Find where the given text appears and provide that cell's center as (x, y) coordinate. 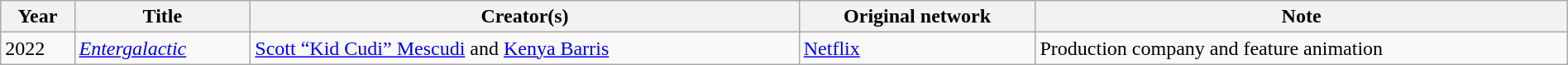
Netflix (917, 48)
Scott “Kid Cudi” Mescudi and Kenya Barris (524, 48)
Year (38, 17)
Creator(s) (524, 17)
Entergalactic (162, 48)
Title (162, 17)
Original network (917, 17)
Production company and feature animation (1302, 48)
2022 (38, 48)
Note (1302, 17)
